Find where the given text appears and provide that cell's center as (x, y) coordinate. 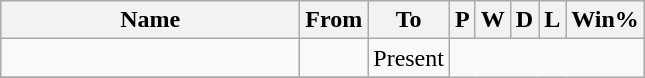
W (492, 20)
To (409, 20)
From (334, 20)
L (552, 20)
Name (150, 20)
P (462, 20)
D (524, 20)
Win% (606, 20)
Present (409, 58)
